Determine the (x, y) coordinate at the center of the cell enclosing the given text.  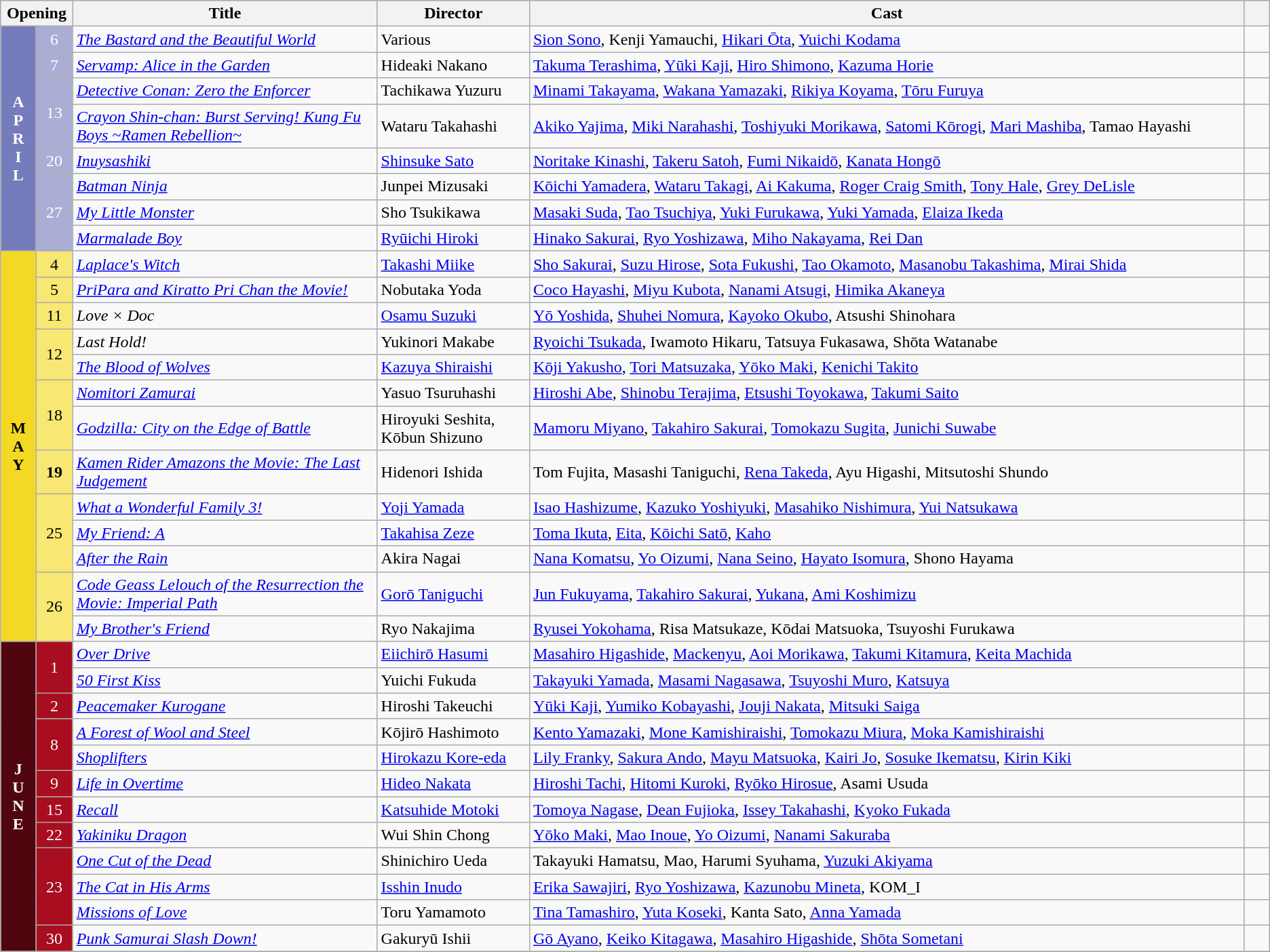
Kōji Yakusho, Tori Matsuzaka, Yōko Maki, Kenichi Takito (886, 368)
Kazuya Shiraishi (453, 368)
APRIL (18, 139)
Nobutaka Yoda (453, 290)
Eiichirō Hasumi (453, 654)
Hinako Sakurai, Ryo Yoshizawa, Miho Nakayama, Rei Dan (886, 238)
20 (54, 161)
Toma Ikuta, Eita, Kōichi Satō, Kaho (886, 533)
Code Geass Lelouch of the Resurrection the Movie: Imperial Path (225, 594)
1 (54, 667)
Peacemaker Kurogane (225, 706)
Sho Tsukikawa (453, 212)
Kento Yamazaki, Mone Kamishiraishi, Tomokazu Miura, Moka Kamishiraishi (886, 732)
Crayon Shin-chan: Burst Serving! Kung Fu Boys ~Ramen Rebellion~ (225, 126)
Yōko Maki, Mao Inoue, Yo Oizumi, Nanami Sakuraba (886, 835)
18 (54, 415)
Erika Sawajiri, Ryo Yoshizawa, Kazunobu Mineta, KOM_I (886, 887)
Inuysashiki (225, 161)
Nana Komatsu, Yo Oizumi, Nana Seino, Hayato Isomura, Shono Hayama (886, 559)
Laplace's Witch (225, 264)
22 (54, 835)
Isao Hashizume, Kazuko Yoshiyuki, Masahiko Nishimura, Yui Natsukawa (886, 507)
My Brother's Friend (225, 629)
Marmalade Boy (225, 238)
Osamu Suzuki (453, 315)
Kōichi Yamadera, Wataru Takagi, Ai Kakuma, Roger Craig Smith, Tony Hale, Grey DeLisle (886, 186)
Takahisa Zeze (453, 533)
Toru Yamamoto (453, 913)
19 (54, 472)
Ryo Nakajima (453, 629)
Over Drive (225, 654)
25 (54, 533)
Love × Doc (225, 315)
Ryūichi Hiroki (453, 238)
Minami Takayama, Wakana Yamazaki, Rikiya Koyama, Tōru Furuya (886, 91)
Recall (225, 809)
Life in Overtime (225, 783)
Takayuki Yamada, Masami Nagasawa, Tsuyoshi Muro, Katsuya (886, 680)
Sho Sakurai, Suzu Hirose, Sota Fukushi, Tao Okamoto, Masanobu Takashima, Mirai Shida (886, 264)
Yūki Kaji, Yumiko Kobayashi, Jouji Nakata, Mitsuki Saiga (886, 706)
4 (54, 264)
The Blood of Wolves (225, 368)
Various (453, 39)
Nomitori Zamurai (225, 393)
Gō Ayano, Keiko Kitagawa, Masahiro Higashide, Shōta Sometani (886, 938)
Isshin Inudo (453, 887)
Gorō Taniguchi (453, 594)
Tomoya Nagase, Dean Fujioka, Issey Takahashi, Kyoko Fukada (886, 809)
My Friend: A (225, 533)
Servamp: Alice in the Garden (225, 65)
15 (54, 809)
Shinichiro Ueda (453, 861)
Kōjirō Hashimoto (453, 732)
Godzilla: City on the Edge of Battle (225, 429)
Masaki Suda, Tao Tsuchiya, Yuki Furukawa, Yuki Yamada, Elaiza Ikeda (886, 212)
5 (54, 290)
Sion Sono, Kenji Yamauchi, Hikari Ōta, Yuichi Kodama (886, 39)
Hiroshi Tachi, Hitomi Kuroki, Ryōko Hirosue, Asami Usuda (886, 783)
Hiroshi Abe, Shinobu Terajima, Etsushi Toyokawa, Takumi Saito (886, 393)
Akira Nagai (453, 559)
Hiroyuki Seshita, Kōbun Shizuno (453, 429)
Jun Fukuyama, Takahiro Sakurai, Yukana, Ami Koshimizu (886, 594)
Last Hold! (225, 341)
30 (54, 938)
Batman Ninja (225, 186)
MAY (18, 446)
Wataru Takahashi (453, 126)
7 (54, 65)
PriPara and Kiratto Pri Chan the Movie! (225, 290)
Yuichi Fukuda (453, 680)
Tom Fujita, Masashi Taniguchi, Rena Takeda, Ayu Higashi, Mitsutoshi Shundo (886, 472)
Katsuhide Motoki (453, 809)
The Cat in His Arms (225, 887)
Missions of Love (225, 913)
Detective Conan: Zero the Enforcer (225, 91)
Gakuryū Ishii (453, 938)
23 (54, 887)
Takashi Miike (453, 264)
What a Wonderful Family 3! (225, 507)
One Cut of the Dead (225, 861)
Director (453, 14)
Yukinori Makabe (453, 341)
9 (54, 783)
Takuma Terashima, Yūki Kaji, Hiro Shimono, Kazuma Horie (886, 65)
After the Rain (225, 559)
Shinsuke Sato (453, 161)
Junpei Mizusaki (453, 186)
2 (54, 706)
12 (54, 354)
Ryusei Yokohama, Risa Matsukaze, Kōdai Matsuoka, Tsuyoshi Furukawa (886, 629)
Tina Tamashiro, Yuta Koseki, Kanta Sato, Anna Yamada (886, 913)
Mamoru Miyano, Takahiro Sakurai, Tomokazu Sugita, Junichi Suwabe (886, 429)
Yakiniku Dragon (225, 835)
11 (54, 315)
Noritake Kinashi, Takeru Satoh, Fumi Nikaidō, Kanata Hongō (886, 161)
26 (54, 606)
Takayuki Hamatsu, Mao, Harumi Syuhama, Yuzuki Akiyama (886, 861)
Opening (37, 14)
Hideaki Nakano (453, 65)
8 (54, 745)
Cast (886, 14)
The Bastard and the Beautiful World (225, 39)
Yoji Yamada (453, 507)
27 (54, 212)
A Forest of Wool and Steel (225, 732)
Hidenori Ishida (453, 472)
Hirokazu Kore-eda (453, 757)
My Little Monster (225, 212)
Lily Franky, Sakura Ando, Mayu Matsuoka, Kairi Jo, Sosuke Ikematsu, Kirin Kiki (886, 757)
Wui Shin Chong (453, 835)
Punk Samurai Slash Down! (225, 938)
Masahiro Higashide, Mackenyu, Aoi Morikawa, Takumi Kitamura, Keita Machida (886, 654)
Hiroshi Takeuchi (453, 706)
Shoplifters (225, 757)
Hideo Nakata (453, 783)
Ryoichi Tsukada, Iwamoto Hikaru, Tatsuya Fukasawa, Shōta Watanabe (886, 341)
Title (225, 14)
Yasuo Tsuruhashi (453, 393)
Tachikawa Yuzuru (453, 91)
JUNE (18, 796)
Akiko Yajima, Miki Narahashi, Toshiyuki Morikawa, Satomi Kōrogi, Mari Mashiba, Tamao Hayashi (886, 126)
13 (54, 113)
6 (54, 39)
50 First Kiss (225, 680)
Yō Yoshida, Shuhei Nomura, Kayoko Okubo, Atsushi Shinohara (886, 315)
Coco Hayashi, Miyu Kubota, Nanami Atsugi, Himika Akaneya (886, 290)
Kamen Rider Amazons the Movie: The Last Judgement (225, 472)
